Locate the cell with the specified text and output its (X, Y) center coordinate. 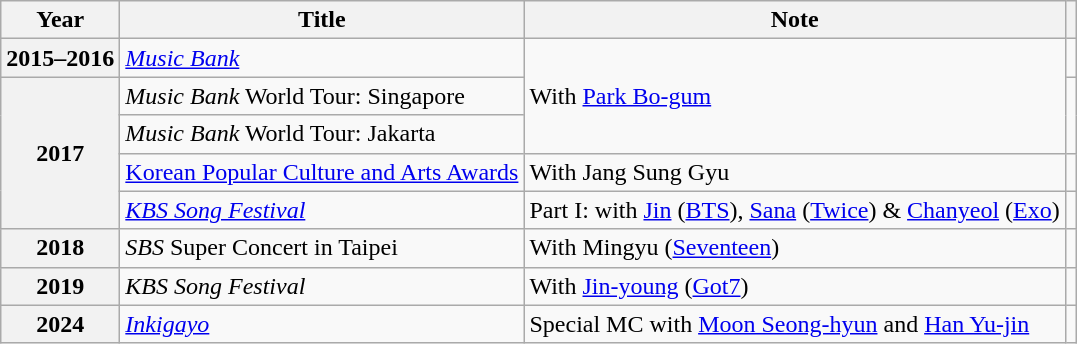
With Park Bo-gum (794, 96)
2024 (60, 324)
2017 (60, 153)
SBS Super Concert in Taipei (322, 248)
With Mingyu (Seventeen) (794, 248)
Note (794, 20)
Part I: with Jin (BTS), Sana (Twice) & Chanyeol (Exo) (794, 210)
2015–2016 (60, 58)
Korean Popular Culture and Arts Awards (322, 172)
Special MC with Moon Seong-hyun and Han Yu-jin (794, 324)
Year (60, 20)
Music Bank (322, 58)
Music Bank World Tour: Singapore (322, 96)
With Jin-young (Got7) (794, 286)
2018 (60, 248)
With Jang Sung Gyu (794, 172)
Music Bank World Tour: Jakarta (322, 134)
2019 (60, 286)
Inkigayo (322, 324)
Title (322, 20)
